Scan for the cell matching the given text and deliver its [x, y] coordinate at center. 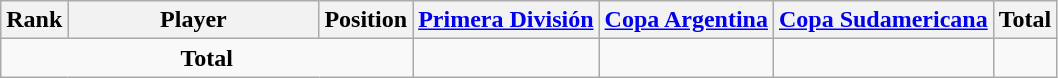
Rank [34, 20]
Copa Argentina [686, 20]
Position [366, 20]
Player [194, 20]
Copa Sudamericana [883, 20]
Primera División [506, 20]
